Determine the (X, Y) coordinate at the center of the cell enclosing the given text.  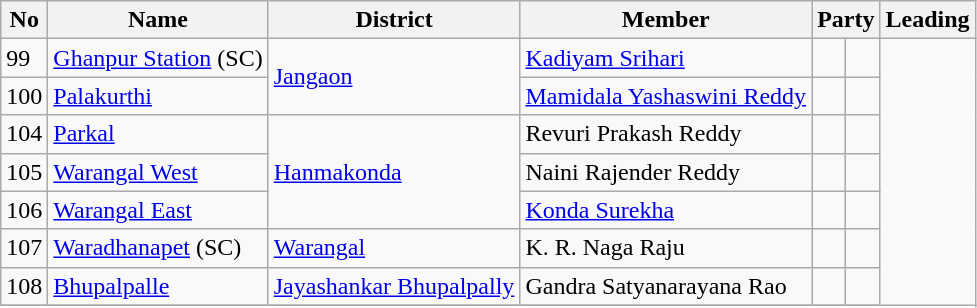
Member (666, 20)
107 (24, 248)
Warangal West (158, 172)
Parkal (158, 134)
Kadiyam Srihari (666, 58)
Warangal (394, 248)
No (24, 20)
106 (24, 210)
99 (24, 58)
Name (158, 20)
Gandra Satyanarayana Rao (666, 286)
Palakurthi (158, 96)
100 (24, 96)
Jayashankar Bhupalpally (394, 286)
District (394, 20)
K. R. Naga Raju (666, 248)
Party (846, 20)
105 (24, 172)
Jangaon (394, 77)
108 (24, 286)
Naini Rajender Reddy (666, 172)
Mamidala Yashaswini Reddy (666, 96)
Leading (928, 20)
Warangal East (158, 210)
Ghanpur Station (SC) (158, 58)
Revuri Prakash Reddy (666, 134)
Hanmakonda (394, 172)
Konda Surekha (666, 210)
Bhupalpalle (158, 286)
Waradhanapet (SC) (158, 248)
104 (24, 134)
